Provide the [x, y] coordinate of the cell's center where the given text is located.  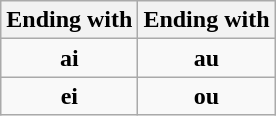
ai [70, 58]
au [206, 58]
ou [206, 96]
ei [70, 96]
